Output the (X, Y) coordinate of the center of the cell containing the given text.  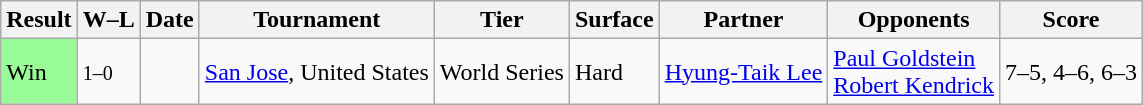
Tournament (316, 20)
Hyung-Taik Lee (744, 72)
Tier (502, 20)
Score (1070, 20)
Date (170, 20)
7–5, 4–6, 6–3 (1070, 72)
Surface (614, 20)
W–L (108, 20)
Opponents (914, 20)
World Series (502, 72)
Win (39, 72)
San Jose, United States (316, 72)
Paul Goldstein Robert Kendrick (914, 72)
Hard (614, 72)
Partner (744, 20)
1–0 (108, 72)
Result (39, 20)
